For the text-containing cell, return its midpoint in (x, y) coordinate format. 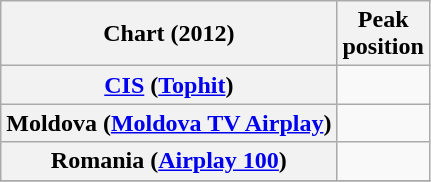
Chart (2012) (169, 34)
Moldova (Moldova TV Airplay) (169, 123)
Romania (Airplay 100) (169, 161)
Peakposition (383, 34)
CIS (Tophit) (169, 85)
